Find where the given text appears and provide that cell's center as [x, y] coordinate. 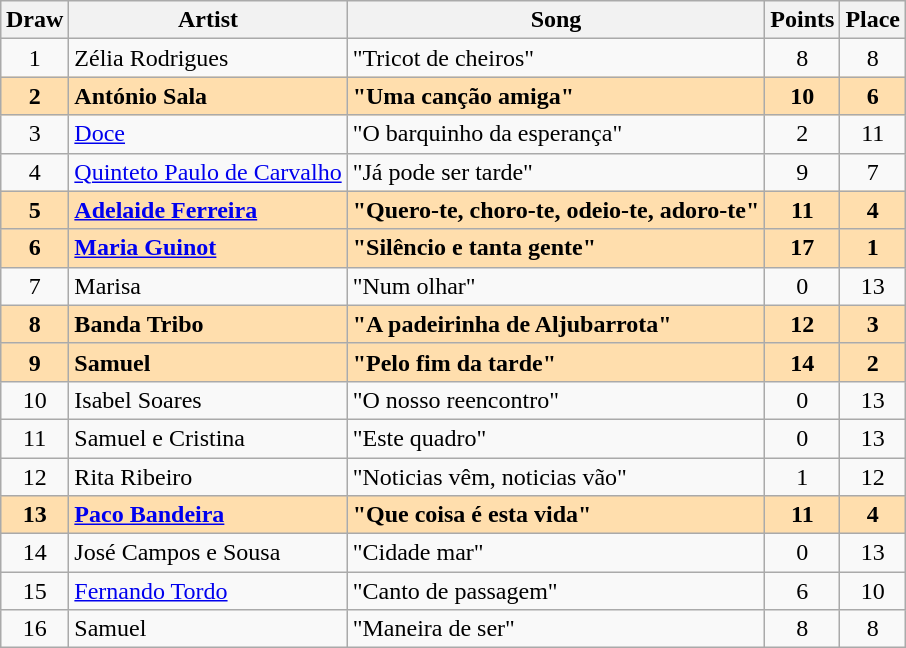
"O nosso reencontro" [556, 400]
"A padeirinha de Aljubarrota" [556, 324]
"Num olhar" [556, 286]
5 [34, 210]
Draw [34, 20]
"Tricot de cheiros" [556, 58]
"Pelo fim da tarde" [556, 362]
16 [34, 629]
"Maneira de ser" [556, 629]
Place [873, 20]
"Noticias vêm, noticias vão" [556, 477]
"Cidade mar" [556, 553]
António Sala [208, 96]
Zélia Rodrigues [208, 58]
Points [802, 20]
"Este quadro" [556, 438]
Song [556, 20]
17 [802, 248]
Isabel Soares [208, 400]
Rita Ribeiro [208, 477]
Marisa [208, 286]
15 [34, 591]
Quinteto Paulo de Carvalho [208, 172]
Banda Tribo [208, 324]
"Já pode ser tarde" [556, 172]
"Quero-te, choro-te, odeio-te, adoro-te" [556, 210]
José Campos e Sousa [208, 553]
"Uma canção amiga" [556, 96]
Doce [208, 134]
"Que coisa é esta vida" [556, 515]
"Silêncio e tanta gente" [556, 248]
"Canto de passagem" [556, 591]
Artist [208, 20]
Adelaide Ferreira [208, 210]
"O barquinho da esperança" [556, 134]
Samuel e Cristina [208, 438]
Maria Guinot [208, 248]
Fernando Tordo [208, 591]
Paco Bandeira [208, 515]
